Output the (x, y) coordinate of the center of the cell containing the given text.  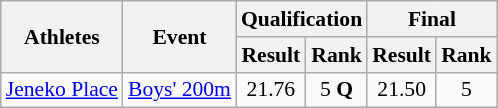
Athletes (62, 36)
21.50 (402, 90)
Jeneko Place (62, 90)
Qualification (302, 19)
Final (432, 19)
5 Q (336, 90)
21.76 (271, 90)
Boys' 200m (180, 90)
5 (466, 90)
Event (180, 36)
